Return the [X, Y] coordinate for the center point of the cell that contains the specified text.  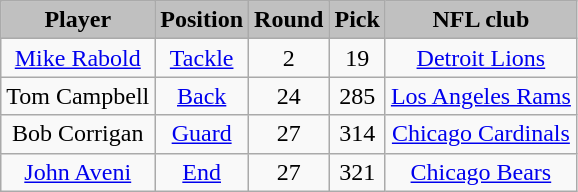
321 [357, 172]
John Aveni [78, 172]
Los Angeles Rams [480, 96]
314 [357, 134]
Bob Corrigan [78, 134]
285 [357, 96]
Back [202, 96]
Round [289, 20]
Pick [357, 20]
19 [357, 58]
Chicago Cardinals [480, 134]
Detroit Lions [480, 58]
Player [78, 20]
24 [289, 96]
End [202, 172]
Guard [202, 134]
Tackle [202, 58]
Position [202, 20]
Tom Campbell [78, 96]
NFL club [480, 20]
2 [289, 58]
Mike Rabold [78, 58]
Chicago Bears [480, 172]
